Output the (x, y) coordinate of the center of the cell containing the given text.  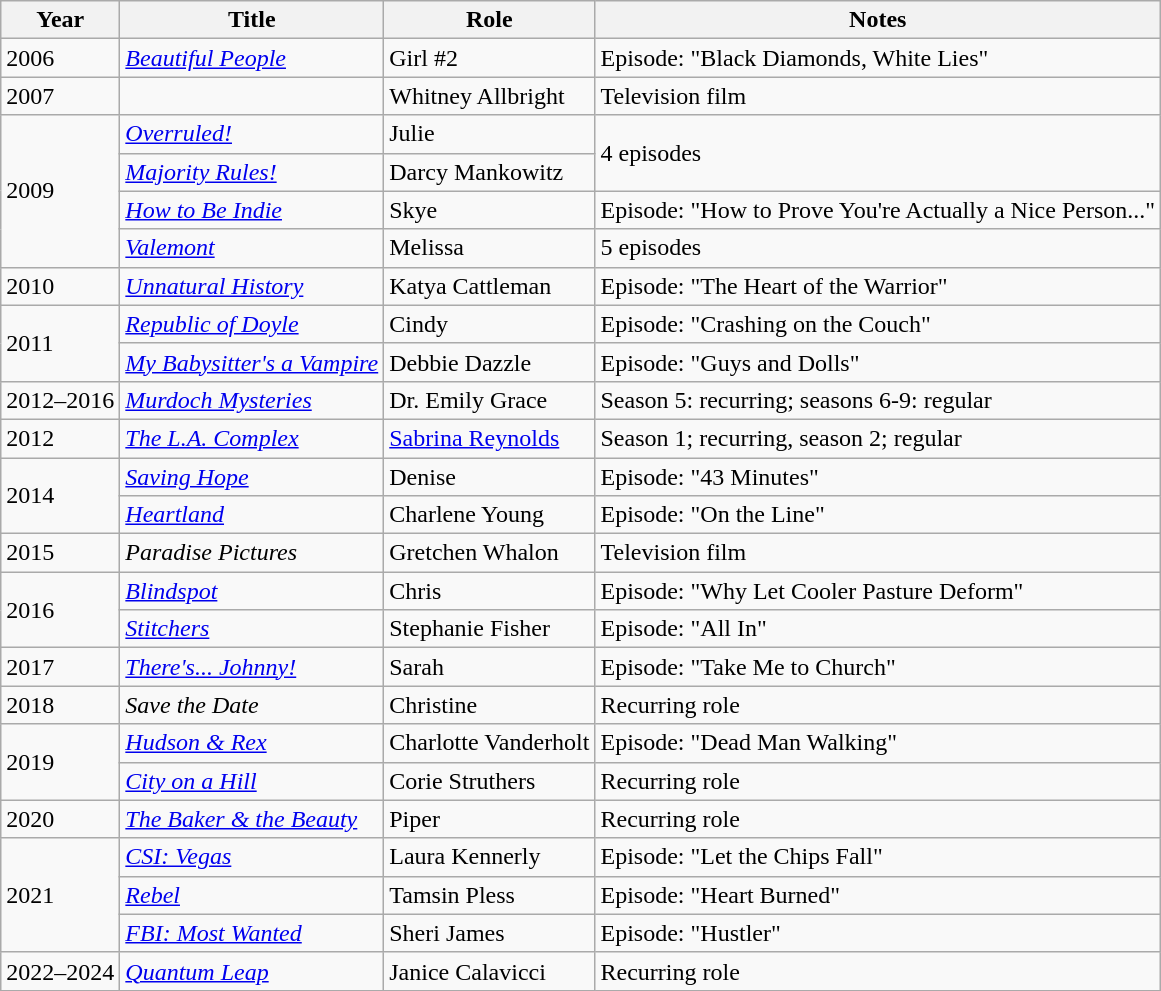
Episode: "On the Line" (878, 515)
Notes (878, 20)
Unnatural History (252, 286)
CSI: Vegas (252, 857)
Save the Date (252, 705)
Episode: "All In" (878, 629)
How to Be Indie (252, 210)
2019 (60, 762)
There's... Johnny! (252, 667)
Tamsin Pless (490, 895)
Episode: "Why Let Cooler Pasture Deform" (878, 591)
Year (60, 20)
2006 (60, 58)
Gretchen Whalon (490, 553)
Sabrina Reynolds (490, 438)
2012 (60, 438)
Corie Struthers (490, 781)
Role (490, 20)
The L.A. Complex (252, 438)
Sarah (490, 667)
Episode: "Dead Man Walking" (878, 743)
Season 1; recurring, season 2; regular (878, 438)
2009 (60, 191)
Blindspot (252, 591)
Episode: "Take Me to Church" (878, 667)
Heartland (252, 515)
2014 (60, 496)
Christine (490, 705)
Katya Cattleman (490, 286)
Stephanie Fisher (490, 629)
Republic of Doyle (252, 324)
Melissa (490, 248)
Julie (490, 134)
2021 (60, 895)
City on a Hill (252, 781)
Skye (490, 210)
My Babysitter's a Vampire (252, 362)
Episode: "Heart Burned" (878, 895)
Charlene Young (490, 515)
Episode: "How to Prove You're Actually a Nice Person..." (878, 210)
Episode: "43 Minutes" (878, 477)
2015 (60, 553)
Sheri James (490, 933)
Cindy (490, 324)
Episode: "Crashing on the Couch" (878, 324)
2007 (60, 96)
2016 (60, 610)
Denise (490, 477)
Season 5: recurring; seasons 6-9: regular (878, 400)
Darcy Mankowitz (490, 172)
Quantum Leap (252, 971)
4 episodes (878, 153)
Debbie Dazzle (490, 362)
2017 (60, 667)
Episode: "Guys and Dolls" (878, 362)
Girl #2 (490, 58)
Beautiful People (252, 58)
Whitney Allbright (490, 96)
Episode: "Black Diamonds, White Lies" (878, 58)
Episode: "The Heart of the Warrior" (878, 286)
Title (252, 20)
Piper (490, 819)
Rebel (252, 895)
Charlotte Vanderholt (490, 743)
Laura Kennerly (490, 857)
Episode: "Hustler" (878, 933)
FBI: Most Wanted (252, 933)
Saving Hope (252, 477)
Stitchers (252, 629)
5 episodes (878, 248)
Hudson & Rex (252, 743)
The Baker & the Beauty (252, 819)
2018 (60, 705)
Murdoch Mysteries (252, 400)
2012–2016 (60, 400)
2010 (60, 286)
2011 (60, 343)
2022–2024 (60, 971)
Janice Calavicci (490, 971)
Paradise Pictures (252, 553)
Dr. Emily Grace (490, 400)
Majority Rules! (252, 172)
Overruled! (252, 134)
Chris (490, 591)
2020 (60, 819)
Episode: "Let the Chips Fall" (878, 857)
Valemont (252, 248)
